Return the (X, Y) coordinate for the center point of the cell that contains the specified text.  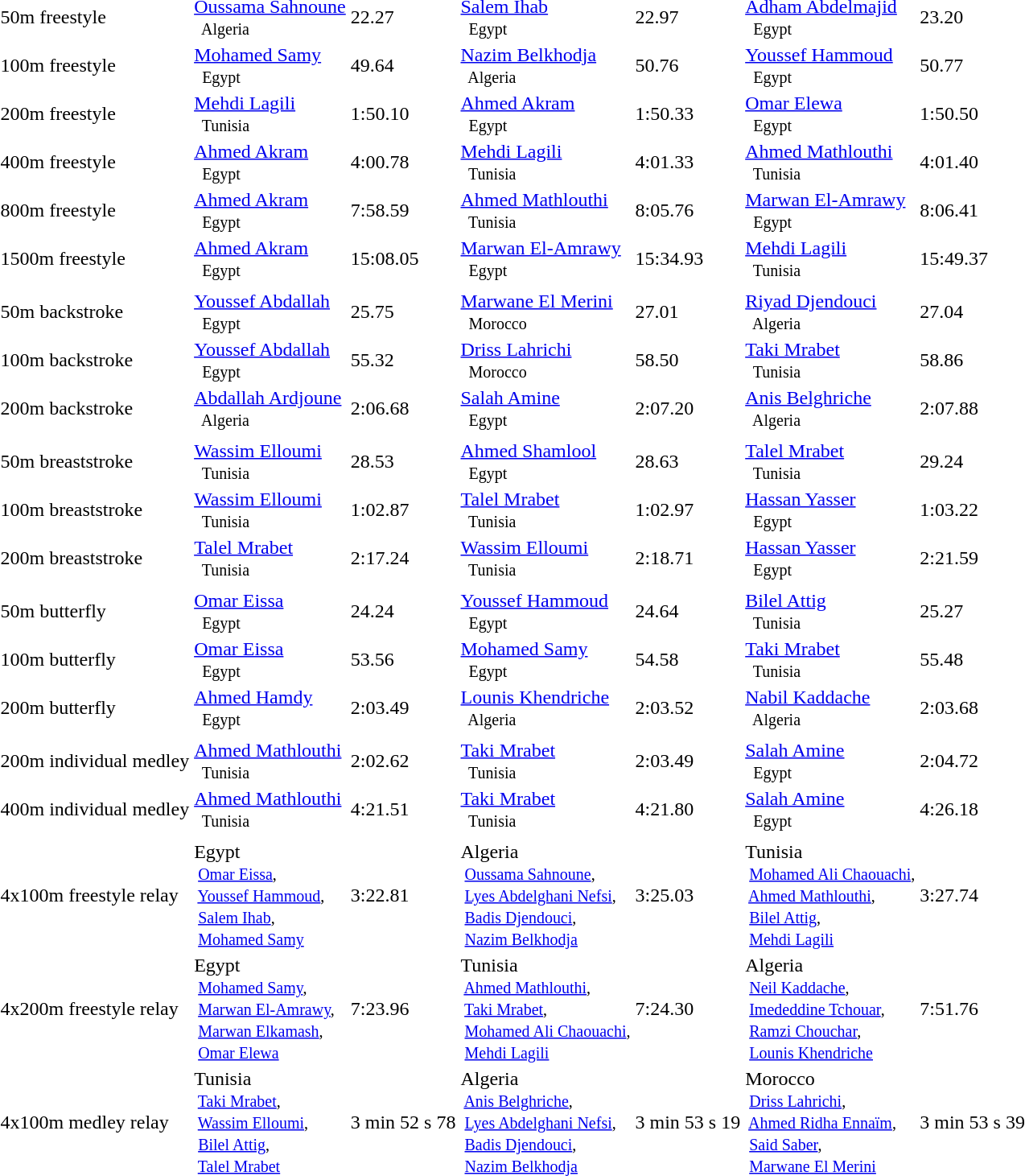
50.76 (688, 66)
28.53 (403, 462)
Egypt Omar Eissa, Youssef Hammoud, Salem Ihab, Mohamed Samy (270, 895)
1:02.97 (688, 510)
24.24 (403, 612)
3:22.81 (403, 895)
4:21.51 (403, 810)
15:08.05 (403, 259)
Algeria Neil Kaddache, Imededdine Tchouar, Ramzi Chouchar, Lounis Khendriche (830, 1009)
Lounis Khendriche Algeria (545, 708)
Anis Belghriche Algeria (830, 409)
1:50.33 (688, 114)
2:02.62 (403, 761)
15:34.93 (688, 259)
Algeria Oussama Sahnoune, Lyes Abdelghani Nefsi, Badis Djendouci, Nazim Belkhodja (545, 895)
4:21.80 (688, 810)
25.75 (403, 312)
49.64 (403, 66)
2:03.52 (688, 708)
7:58.59 (403, 211)
Nabil Kaddache Algeria (830, 708)
28.63 (688, 462)
7:24.30 (688, 1009)
Tunisia Ahmed Mathlouthi, Taki Mrabet, Mohamed Ali Chaouachi, Mehdi Lagili (545, 1009)
Ahmed Hamdy Egypt (270, 708)
Marwane El Merini Morocco (545, 312)
55.32 (403, 361)
4:01.33 (688, 163)
54.58 (688, 660)
7:23.96 (403, 1009)
Bilel Attig Tunisia (830, 612)
Omar Elewa Egypt (830, 114)
3:25.03 (688, 895)
Riyad Djendouci Algeria (830, 312)
1:50.10 (403, 114)
Abdallah Ardjoune Algeria (270, 409)
4:00.78 (403, 163)
2:07.20 (688, 409)
24.64 (688, 612)
27.01 (688, 312)
58.50 (688, 361)
2:06.68 (403, 409)
53.56 (403, 660)
8:05.76 (688, 211)
Tunisia Mohamed Ali Chaouachi, Ahmed Mathlouthi, Bilel Attig, Mehdi Lagili (830, 895)
1:02.87 (403, 510)
Driss Lahrichi Morocco (545, 361)
Egypt Mohamed Samy, Marwan El-Amrawy, Marwan Elkamash, Omar Elewa (270, 1009)
2:17.24 (403, 559)
2:18.71 (688, 559)
Nazim Belkhodja Algeria (545, 66)
Ahmed Shamlool Egypt (545, 462)
